Extract the [X, Y] coordinate from the center of the cell holding the provided text.  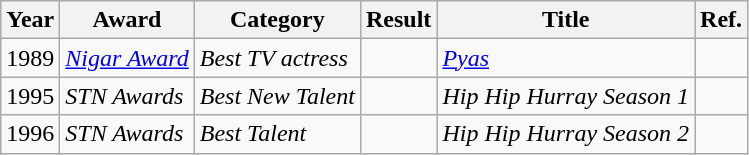
Ref. [722, 20]
Best New Talent [277, 96]
1989 [30, 58]
Category [277, 20]
Title [566, 20]
Nigar Award [127, 58]
Pyas [566, 58]
Hip Hip Hurray Season 1 [566, 96]
Award [127, 20]
Best TV actress [277, 58]
1996 [30, 134]
1995 [30, 96]
Result [398, 20]
Hip Hip Hurray Season 2 [566, 134]
Best Talent [277, 134]
Year [30, 20]
